Output the (X, Y) coordinate of the center of the cell containing the given text.  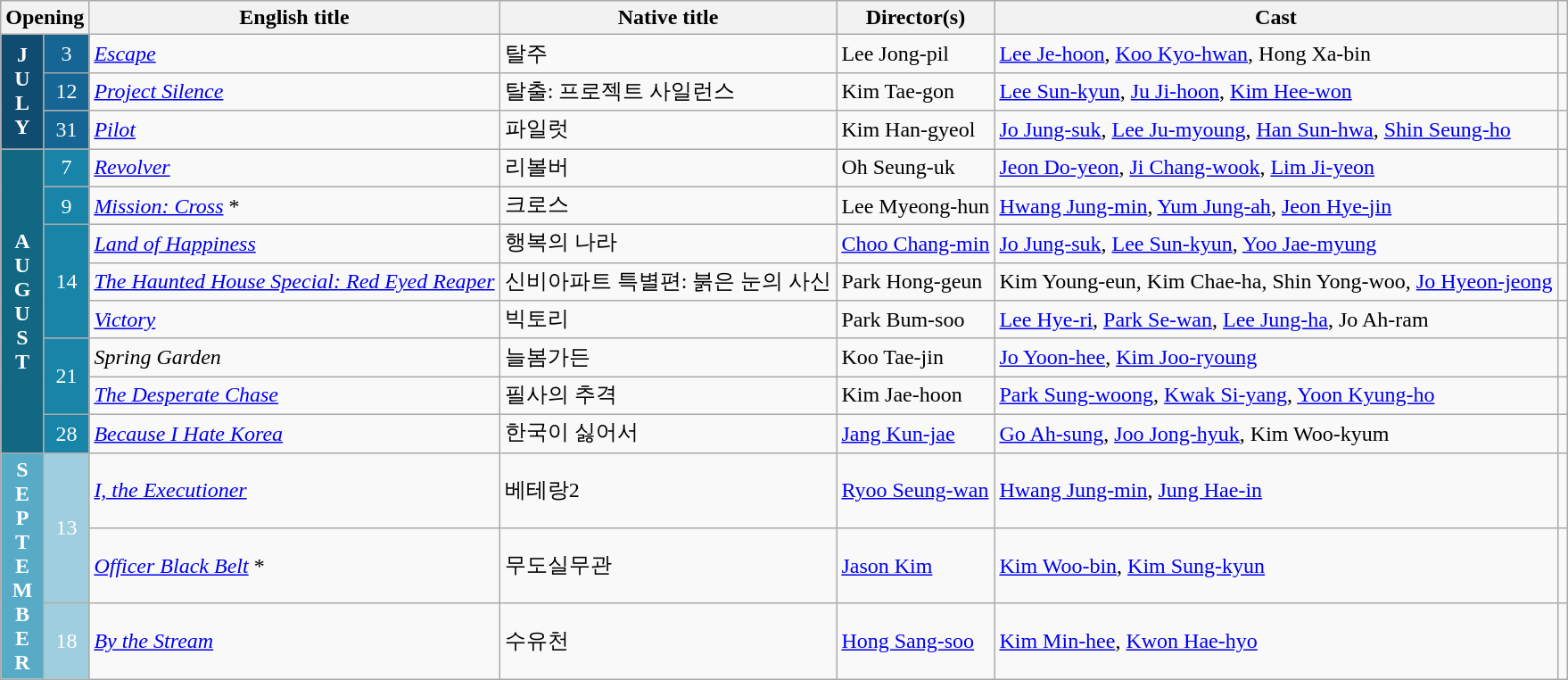
신비아파트 특별편: 붉은 눈의 사신 (668, 282)
14 (66, 282)
Kim Min-hee, Kwon Hae-hyo (1275, 641)
Jason Kim (915, 566)
탈주 (668, 54)
Revolver (294, 168)
Lee Je-hoon, Koo Kyo-hwan, Hong Xa-bin (1275, 54)
12 (66, 91)
Victory (294, 319)
필사의 추격 (668, 396)
Lee Sun-kyun, Ju Ji-hoon, Kim Hee-won (1275, 91)
Go Ah-sung, Joo Jong-hyuk, Kim Woo-kyum (1275, 434)
Kim Young-eun, Kim Chae-ha, Shin Yong-woo, Jo Hyeon-jeong (1275, 282)
3 (66, 54)
Choo Chang-min (915, 245)
리볼버 (668, 168)
Lee Jong-pil (915, 54)
Kim Han-gyeol (915, 130)
The Haunted House Special: Red Eyed Reaper (294, 282)
Because I Hate Korea (294, 434)
Jeon Do-yeon, Ji Chang-wook, Lim Ji-yeon (1275, 168)
베테랑2 (668, 491)
Jo Yoon-hee, Kim Joo-ryoung (1275, 357)
31 (66, 130)
AUGUST (23, 300)
Cast (1275, 18)
Lee Hye-ri, Park Se-wan, Lee Jung-ha, Jo Ah-ram (1275, 319)
Spring Garden (294, 357)
Opening (45, 18)
JULY (23, 92)
7 (66, 168)
9 (66, 205)
탈출: 프로젝트 사일런스 (668, 91)
The Desperate Chase (294, 396)
Lee Myeong-hun (915, 205)
Park Sung-woong, Kwak Si-yang, Yoon Kyung-ho (1275, 396)
파일럿 (668, 130)
Hong Sang-soo (915, 641)
Jo Jung-suk, Lee Ju-myoung, Han Sun-hwa, Shin Seung-ho (1275, 130)
수유천 (668, 641)
Park Hong-geun (915, 282)
Hwang Jung-min, Yum Jung-ah, Jeon Hye-jin (1275, 205)
13 (66, 528)
Jang Kun-jae (915, 434)
크로스 (668, 205)
Escape (294, 54)
18 (66, 641)
SEPTEMBER (23, 566)
English title (294, 18)
Hwang Jung-min, Jung Hae-in (1275, 491)
Oh Seung-uk (915, 168)
Park Bum-soo (915, 319)
By the Stream (294, 641)
Jo Jung-suk, Lee Sun-kyun, Yoo Jae-myung (1275, 245)
무도실무관 (668, 566)
Kim Woo-bin, Kim Sung-kyun (1275, 566)
Kim Tae-gon (915, 91)
Land of Happiness (294, 245)
행복의 나라 (668, 245)
Project Silence (294, 91)
Officer Black Belt * (294, 566)
Native title (668, 18)
Kim Jae-hoon (915, 396)
Mission: Cross * (294, 205)
28 (66, 434)
Koo Tae-jin (915, 357)
빅토리 (668, 319)
Pilot (294, 130)
한국이 싫어서 (668, 434)
I, the Executioner (294, 491)
21 (66, 377)
Director(s) (915, 18)
늘봄가든 (668, 357)
Ryoo Seung-wan (915, 491)
